Provide the [X, Y] coordinate of the cell's center where the given text is located.  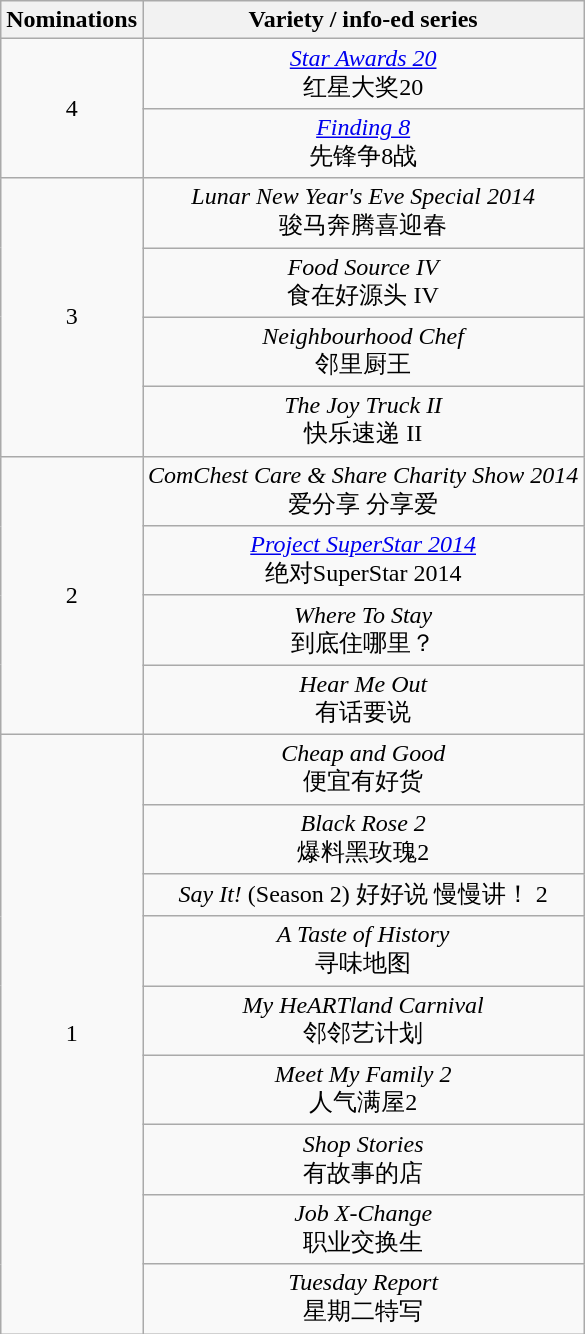
A Taste of History寻味地图 [362, 951]
3 [72, 317]
Star Awards 20红星大奖20 [362, 74]
4 [72, 108]
Black Rose 2爆料黑玫瑰2 [362, 839]
Project SuperStar 2014绝对SuperStar 2014 [362, 561]
Say It! (Season 2) 好好说 慢慢讲！ 2 [362, 896]
Lunar New Year's Eve Special 2014骏马奔腾喜迎春 [362, 213]
My HeARTland Carnival邻邻艺计划 [362, 1021]
Hear Me Out有话要说 [362, 700]
Where To Stay到底住哪里？ [362, 630]
Meet My Family 2人气满屋2 [362, 1090]
Food Source IV食在好源头 IV [362, 283]
Nominations [72, 20]
The Joy Truck II快乐速递 II [362, 422]
Variety / info-ed series [362, 20]
Job X-Change职业交换生 [362, 1229]
Tuesday Report星期二特写 [362, 1299]
Shop Stories有故事的店 [362, 1160]
1 [72, 1034]
Cheap and Good便宜有好货 [362, 769]
Finding 8先锋争8战 [362, 143]
ComChest Care & Share Charity Show 2014爱分享 分享爱 [362, 491]
2 [72, 595]
Neighbourhood Chef 邻里厨王 [362, 352]
